Provide the [x, y] coordinate of the cell's center where the given text is located.  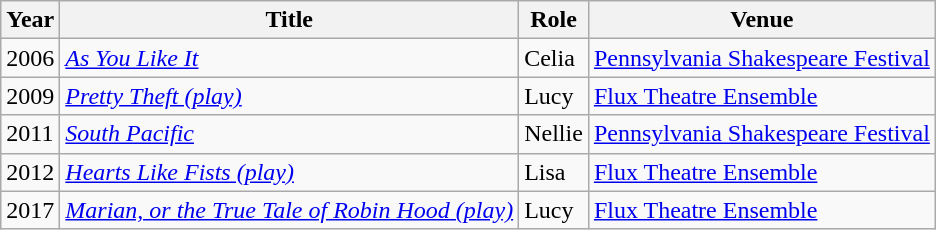
South Pacific [290, 134]
Marian, or the True Tale of Robin Hood (play) [290, 210]
Venue [762, 20]
2009 [30, 96]
Role [554, 20]
2006 [30, 58]
2017 [30, 210]
Title [290, 20]
2011 [30, 134]
Hearts Like Fists (play) [290, 172]
2012 [30, 172]
Celia [554, 58]
Year [30, 20]
Pretty Theft (play) [290, 96]
Nellie [554, 134]
As You Like It [290, 58]
Lisa [554, 172]
